Return (X, Y) of the center of cell containing provided text 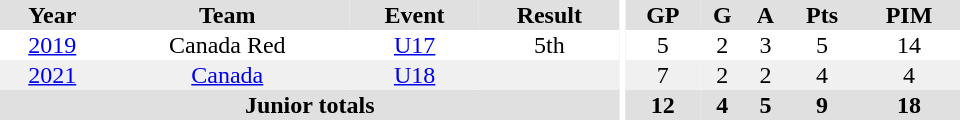
Canada (228, 75)
Event (414, 15)
A (766, 15)
12 (664, 105)
7 (664, 75)
Team (228, 15)
2019 (52, 45)
GP (664, 15)
G (722, 15)
14 (909, 45)
Junior totals (310, 105)
18 (909, 105)
U18 (414, 75)
2021 (52, 75)
PIM (909, 15)
3 (766, 45)
Year (52, 15)
9 (822, 105)
Result (549, 15)
U17 (414, 45)
Canada Red (228, 45)
Pts (822, 15)
5th (549, 45)
